Return (X, Y) of the center of cell containing provided text 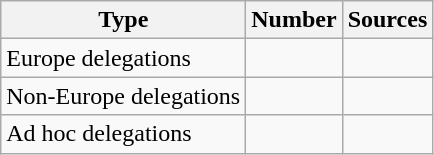
Non-Europe delegations (124, 96)
Europe delegations (124, 58)
Sources (388, 20)
Type (124, 20)
Number (294, 20)
Ad hoc delegations (124, 134)
